Return the [x, y] coordinate for the center point of the cell that contains the specified text.  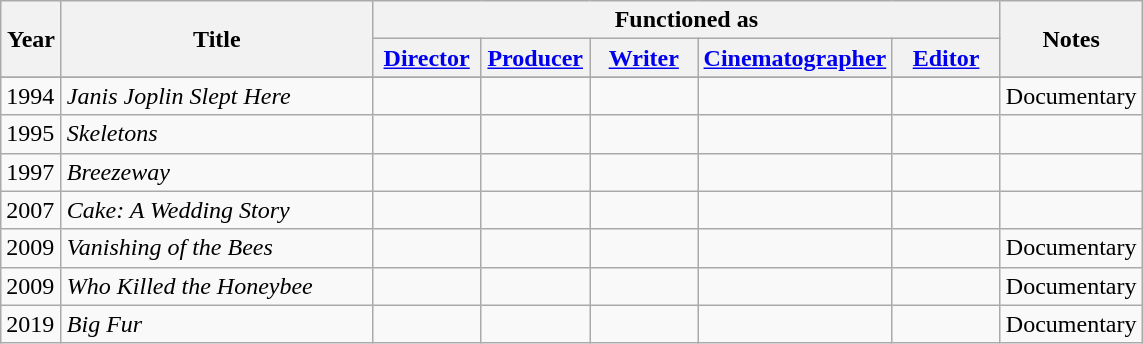
Notes [1071, 39]
1995 [32, 134]
1997 [32, 172]
Director [426, 58]
Who Killed the Honeybee [216, 286]
Cake: A Wedding Story [216, 210]
2007 [32, 210]
Title [216, 39]
Editor [946, 58]
Cinematographer [795, 58]
Big Fur [216, 324]
2019 [32, 324]
Producer [536, 58]
Functioned as [686, 20]
Janis Joplin Slept Here [216, 96]
Year [32, 39]
1994 [32, 96]
Skeletons [216, 134]
Vanishing of the Bees [216, 248]
Breezeway [216, 172]
Writer [644, 58]
